Detect which cell encompasses the target text, then output its (X, Y) center coordinate. 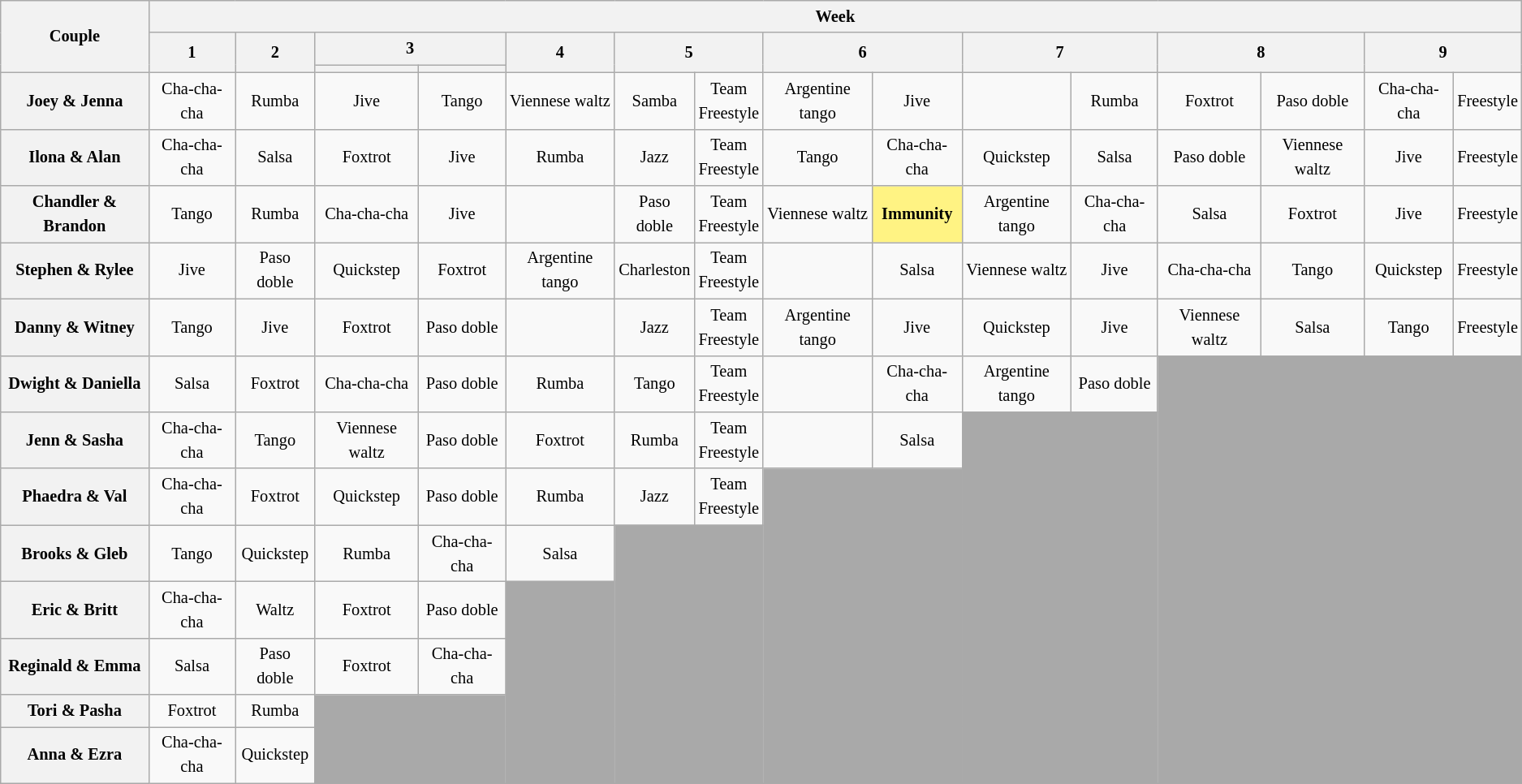
Couple (75, 36)
9 (1443, 52)
Week (835, 16)
Dwight & Daniella (75, 384)
7 (1060, 52)
2 (275, 52)
Eric & Britt (75, 610)
Danny & Witney (75, 327)
Waltz (275, 610)
5 (688, 52)
Charleston (654, 270)
Samba (654, 101)
Ilona & Alan (75, 157)
4 (560, 52)
1 (192, 52)
Jenn & Sasha (75, 440)
Tori & Pasha (75, 711)
6 (862, 52)
8 (1261, 52)
Anna & Ezra (75, 755)
Chandler & Brandon (75, 214)
Immunity (917, 214)
3 (411, 49)
Brooks & Gleb (75, 554)
Reginald & Emma (75, 666)
Phaedra & Val (75, 497)
Joey & Jenna (75, 101)
Stephen & Rylee (75, 270)
